Detect which cell encompasses the target text, then output its (X, Y) center coordinate. 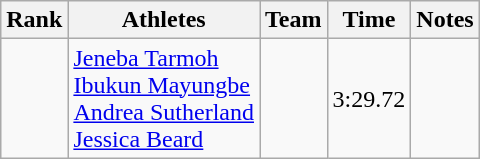
3:29.72 (369, 98)
Rank (34, 20)
Notes (445, 20)
Time (369, 20)
Team (294, 20)
Athletes (164, 20)
Jeneba TarmohIbukun MayungbeAndrea SutherlandJessica Beard (164, 98)
